Identify which cell holds the provided text, then report its (x, y) central coordinate. 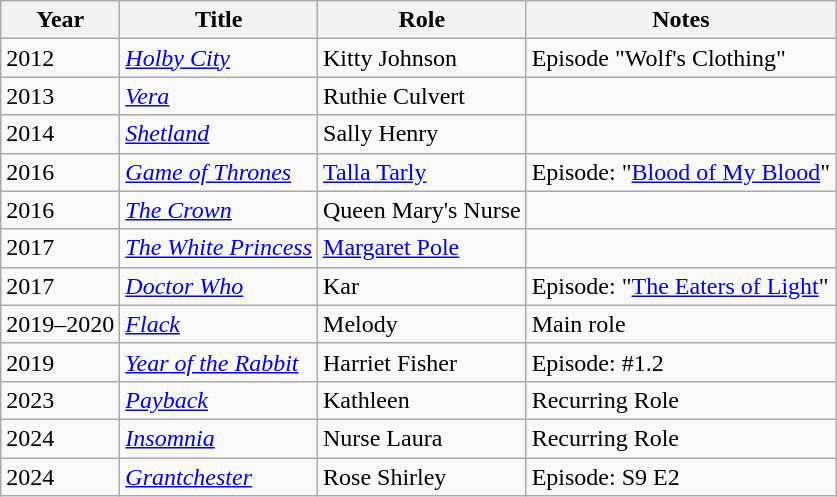
Shetland (219, 134)
Doctor Who (219, 286)
Talla Tarly (422, 172)
Payback (219, 400)
2014 (60, 134)
Role (422, 20)
The Crown (219, 210)
Kitty Johnson (422, 58)
Margaret Pole (422, 248)
Insomnia (219, 438)
Year (60, 20)
Episode: S9 E2 (680, 477)
Episode "Wolf's Clothing" (680, 58)
Main role (680, 324)
Sally Henry (422, 134)
2013 (60, 96)
2019 (60, 362)
Harriet Fisher (422, 362)
The White Princess (219, 248)
Holby City (219, 58)
Episode: "Blood of My Blood" (680, 172)
Notes (680, 20)
Melody (422, 324)
Queen Mary's Nurse (422, 210)
Ruthie Culvert (422, 96)
Rose Shirley (422, 477)
Kathleen (422, 400)
Vera (219, 96)
2019–2020 (60, 324)
Grantchester (219, 477)
Kar (422, 286)
Episode: #1.2 (680, 362)
Year of the Rabbit (219, 362)
2023 (60, 400)
Episode: "The Eaters of Light" (680, 286)
Title (219, 20)
Game of Thrones (219, 172)
2012 (60, 58)
Flack (219, 324)
Nurse Laura (422, 438)
